Provide the [X, Y] coordinate of the cell's center where the given text is located.  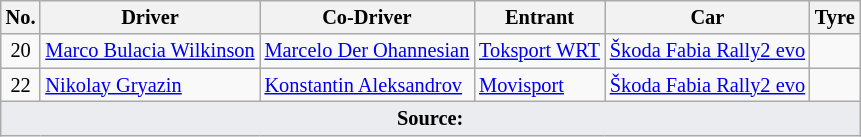
Driver [150, 17]
20 [21, 51]
Movisport [540, 85]
No. [21, 17]
Tyre [835, 17]
Marco Bulacia Wilkinson [150, 51]
Source: [430, 118]
Nikolay Gryazin [150, 85]
Car [708, 17]
22 [21, 85]
Entrant [540, 17]
Toksport WRT [540, 51]
Marcelo Der Ohannesian [368, 51]
Co-Driver [368, 17]
Konstantin Aleksandrov [368, 85]
